For the text-containing cell, return its midpoint in (X, Y) coordinate format. 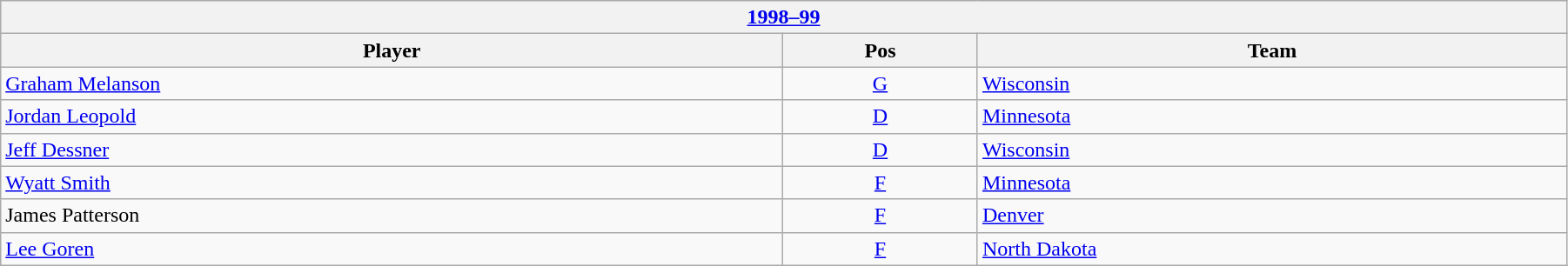
Jordan Leopold (392, 116)
James Patterson (392, 216)
Player (392, 50)
Lee Goren (392, 249)
Pos (881, 50)
Denver (1272, 216)
Graham Melanson (392, 83)
Jeff Dessner (392, 150)
North Dakota (1272, 249)
1998–99 (784, 17)
Wyatt Smith (392, 183)
G (881, 83)
Team (1272, 50)
